Pinpoint the cell where the given text exists, returning its [X, Y] midpoint coordinate. 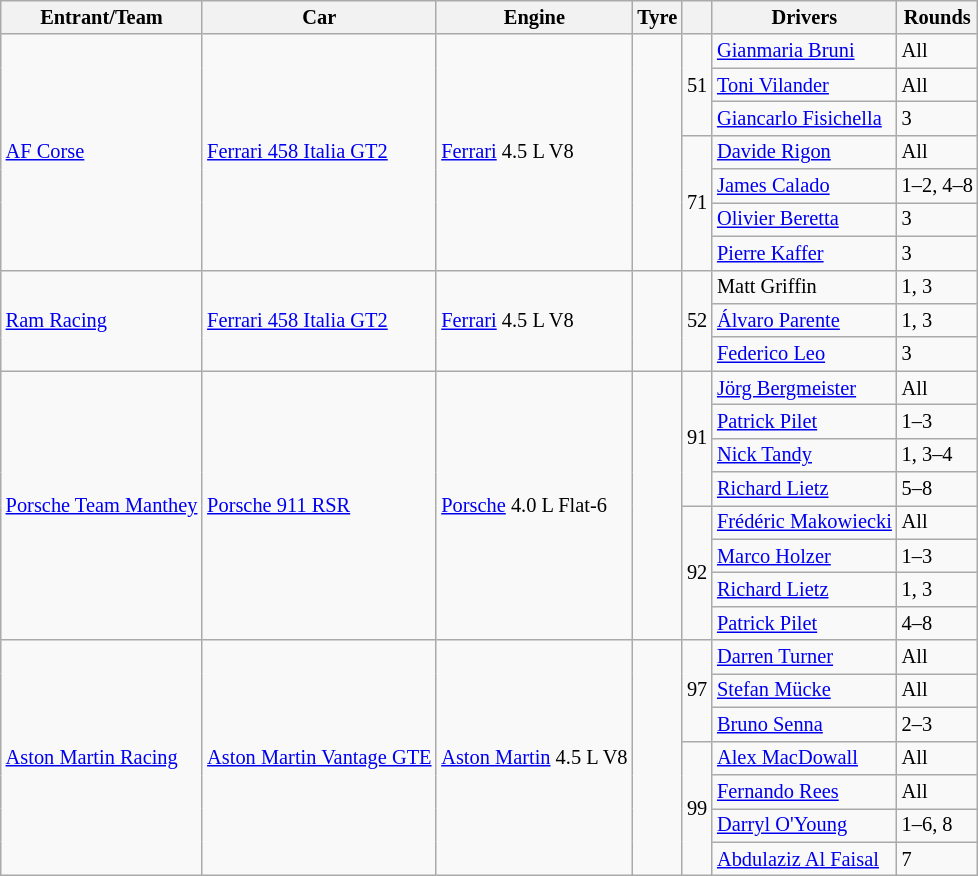
Giancarlo Fisichella [804, 118]
Entrant/Team [102, 17]
Tyre [657, 17]
Davide Rigon [804, 152]
91 [697, 438]
Porsche 4.0 L Flat-6 [534, 506]
Car [319, 17]
Aston Martin Racing [102, 758]
Alex MacDowall [804, 758]
Nick Tandy [804, 455]
Porsche Team Manthey [102, 506]
92 [697, 572]
51 [697, 84]
Gianmaria Bruni [804, 51]
Pierre Kaffer [804, 253]
Frédéric Makowiecki [804, 522]
1–6, 8 [938, 825]
7 [938, 859]
4–8 [938, 623]
Ram Racing [102, 320]
Bruno Senna [804, 724]
2–3 [938, 724]
Olivier Beretta [804, 219]
Darren Turner [804, 657]
Marco Holzer [804, 556]
James Calado [804, 186]
Aston Martin Vantage GTE [319, 758]
AF Corse [102, 152]
Drivers [804, 17]
52 [697, 320]
71 [697, 202]
Abdulaziz Al Faisal [804, 859]
Porsche 911 RSR [319, 506]
1, 3–4 [938, 455]
Matt Griffin [804, 287]
5–8 [938, 489]
99 [697, 808]
Jörg Bergmeister [804, 388]
Toni Vilander [804, 85]
Aston Martin 4.5 L V8 [534, 758]
Fernando Rees [804, 791]
Stefan Mücke [804, 690]
Engine [534, 17]
Rounds [938, 17]
Álvaro Parente [804, 320]
Darryl O'Young [804, 825]
Federico Leo [804, 354]
1–2, 4–8 [938, 186]
97 [697, 690]
